Output the [X, Y] coordinate of the center of the cell containing the given text.  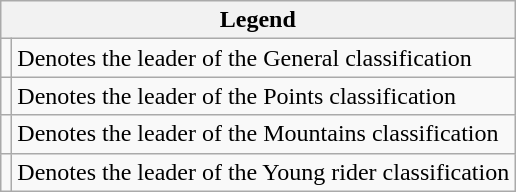
Denotes the leader of the Mountains classification [264, 134]
Denotes the leader of the Young rider classification [264, 172]
Denotes the leader of the General classification [264, 58]
Legend [258, 20]
Denotes the leader of the Points classification [264, 96]
